Search for the cell housing the specified text and yield its (x, y) center coordinate. 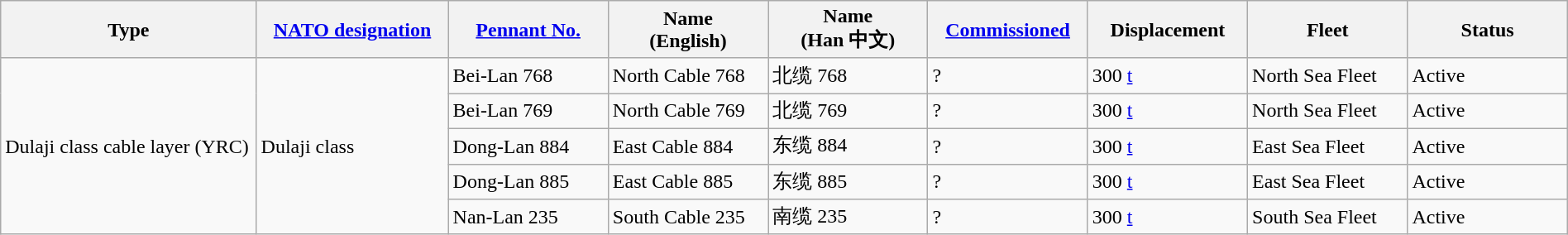
Dulaji class (352, 146)
北缆 768 (849, 76)
北缆 769 (849, 111)
Status (1487, 30)
Commissioned (1007, 30)
东缆 885 (849, 182)
South Cable 235 (688, 217)
South Sea Fleet (1328, 217)
Fleet (1328, 30)
Name(Han 中文) (849, 30)
Type (129, 30)
NATO designation (352, 30)
Displacement (1168, 30)
Bei-Lan 769 (528, 111)
North Cable 768 (688, 76)
Dulaji class cable layer (YRC) (129, 146)
East Cable 884 (688, 146)
东缆 884 (849, 146)
Dong-Lan 884 (528, 146)
Bei-Lan 768 (528, 76)
East Cable 885 (688, 182)
南缆 235 (849, 217)
Pennant No. (528, 30)
Nan-Lan 235 (528, 217)
Name(English) (688, 30)
Dong-Lan 885 (528, 182)
North Cable 769 (688, 111)
